Return the (X, Y) coordinate for the center point of the cell that contains the specified text.  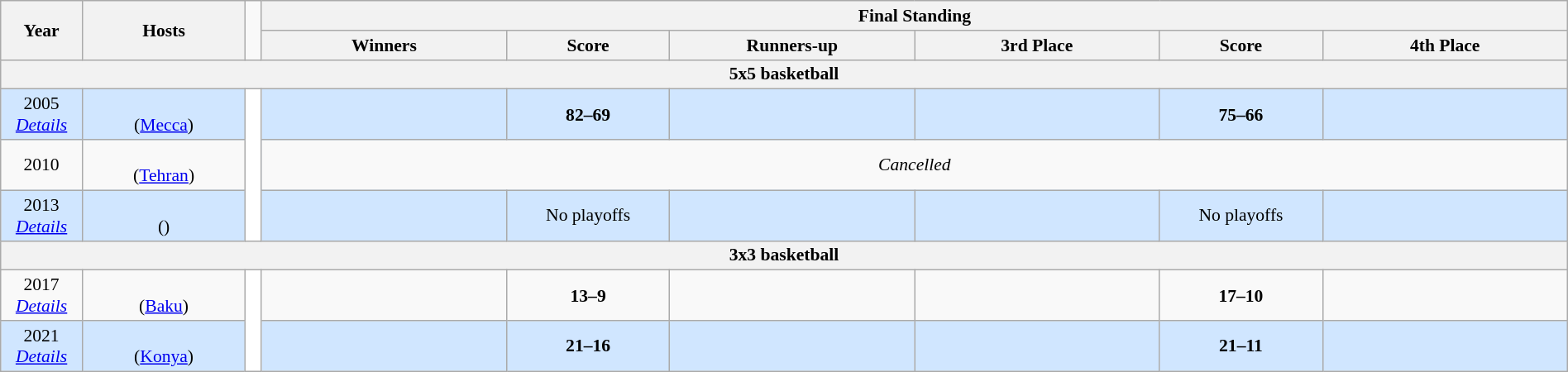
3rd Place (1037, 45)
2010 (41, 165)
Cancelled (915, 165)
17–10 (1241, 296)
5x5 basketball (784, 74)
(Mecca) (164, 114)
(Tehran) (164, 165)
(Baku) (164, 296)
2021 Details (41, 346)
82–69 (587, 114)
75–66 (1241, 114)
13–9 (587, 296)
21–11 (1241, 346)
2005 Details (41, 114)
() (164, 215)
2013 Details (41, 215)
4th Place (1445, 45)
Year (41, 30)
Winners (384, 45)
2017 Details (41, 296)
Runners-up (792, 45)
Hosts (164, 30)
Final Standing (915, 16)
3x3 basketball (784, 255)
21–16 (587, 346)
(Konya) (164, 346)
